Search for the cell housing the specified text and yield its (X, Y) center coordinate. 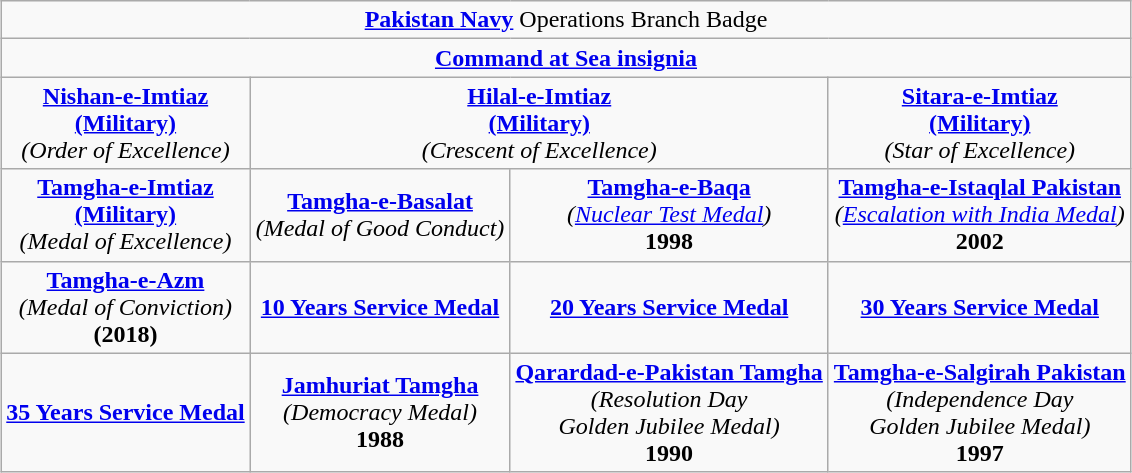
Tamgha-e-Baqa(Nuclear Test Medal)1998 (669, 215)
Pakistan Navy Operations Branch Badge (566, 20)
Tamgha-e-Azm(Medal of Conviction)(2018) (126, 307)
20 Years Service Medal (669, 307)
Sitara-e-Imtiaz(Military)(Star of Excellence) (980, 123)
Command at Sea insignia (566, 58)
Tamgha-e-Imtiaz(Military)(Medal of Excellence) (126, 215)
10 Years Service Medal (380, 307)
30 Years Service Medal (980, 307)
Tamgha-e-Salgirah Pakistan(Independence DayGolden Jubilee Medal)1997 (980, 412)
Hilal-e-Imtiaz(Military)(Crescent of Excellence) (539, 123)
Jamhuriat Tamgha(Democracy Medal)1988 (380, 412)
35 Years Service Medal (126, 412)
Nishan-e-Imtiaz(Military)(Order of Excellence) (126, 123)
Tamgha-e-Istaqlal Pakistan(Escalation with India Medal)2002 (980, 215)
Qarardad-e-Pakistan Tamgha(Resolution DayGolden Jubilee Medal)1990 (669, 412)
Tamgha-e-Basalat(Medal of Good Conduct) (380, 215)
